Pinpoint the cell where the given text exists, returning its (X, Y) midpoint coordinate. 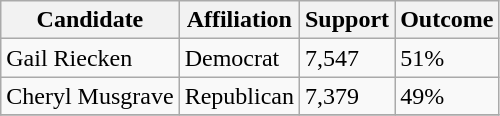
Democrat (239, 58)
Gail Riecken (90, 58)
49% (447, 96)
Outcome (447, 20)
Cheryl Musgrave (90, 96)
Affiliation (239, 20)
Republican (239, 96)
7,379 (346, 96)
51% (447, 58)
Support (346, 20)
Candidate (90, 20)
7,547 (346, 58)
